Identify which cell holds the provided text, then report its [x, y] central coordinate. 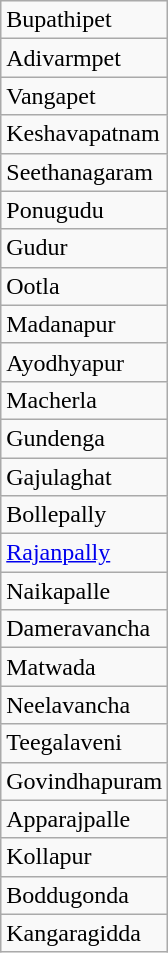
Dameravancha [84, 629]
Boddugonda [84, 895]
Adivarmpet [84, 58]
Teegalaveni [84, 743]
Rajanpally [84, 553]
Ayodhyapur [84, 362]
Keshavapatnam [84, 134]
Kangaragidda [84, 933]
Gundenga [84, 438]
Bollepally [84, 515]
Neelavancha [84, 705]
Govindhapuram [84, 781]
Vangapet [84, 96]
Kollapur [84, 857]
Macherla [84, 400]
Ootla [84, 286]
Madanapur [84, 324]
Gajulaghat [84, 477]
Gudur [84, 248]
Seethanagaram [84, 172]
Bupathipet [84, 20]
Apparajpalle [84, 819]
Naikapalle [84, 591]
Ponugudu [84, 210]
Matwada [84, 667]
